Find where the given text appears and provide that cell's center as [x, y] coordinate. 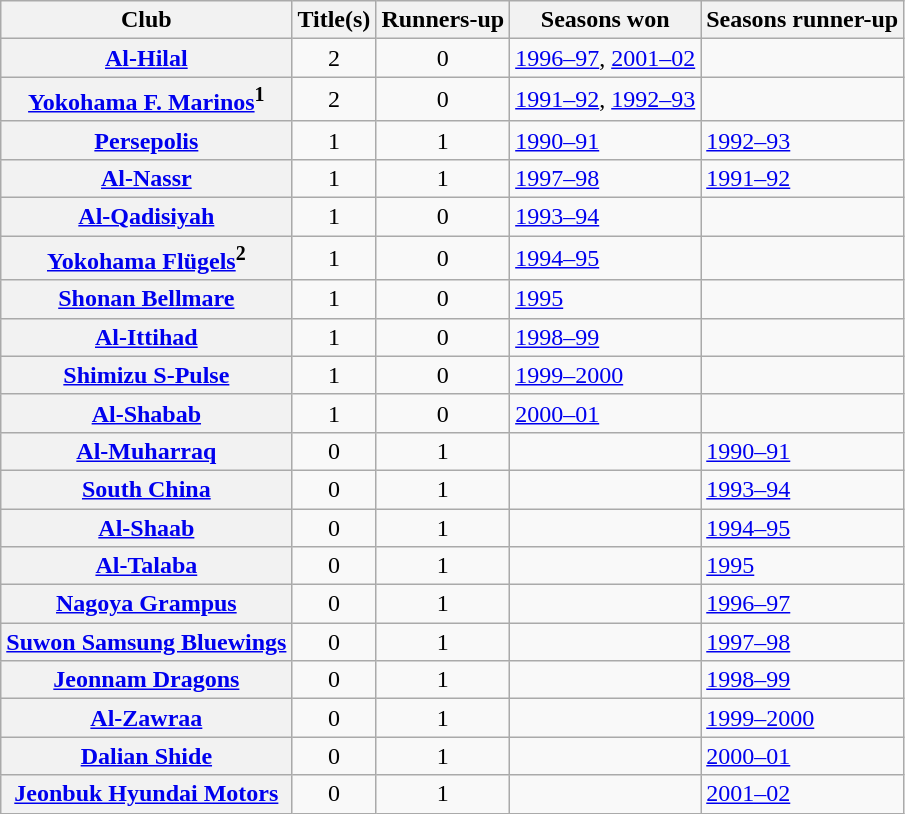
Seasons won [606, 20]
Shonan Bellmare [146, 299]
1996–97, 2001–02 [606, 58]
Yokohama Flügels2 [146, 258]
Al-Ittihad [146, 337]
1991–92 [802, 178]
1996–97 [802, 604]
Al-Hilal [146, 58]
1992–93 [802, 140]
Al-Muharraq [146, 451]
Al-Zawraa [146, 718]
South China [146, 489]
Shimizu S-Pulse [146, 375]
Persepolis [146, 140]
Jeonnam Dragons [146, 680]
Runners-up [443, 20]
Al-Qadisiyah [146, 217]
2001–02 [802, 794]
Al-Talaba [146, 566]
Al-Shabab [146, 413]
Al-Nassr [146, 178]
Al-Shaab [146, 528]
Suwon Samsung Bluewings [146, 642]
Yokohama F. Marinos1 [146, 100]
Seasons runner-up [802, 20]
Title(s) [334, 20]
Nagoya Grampus [146, 604]
Dalian Shide [146, 756]
Jeonbuk Hyundai Motors [146, 794]
1991–92, 1992–93 [606, 100]
Club [146, 20]
